Output the (x, y) coordinate of the center of the cell containing the given text.  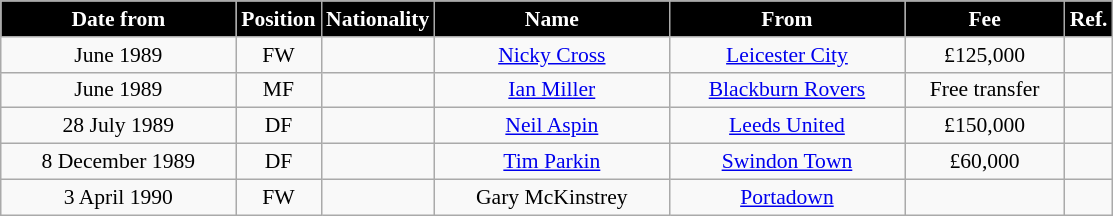
8 December 1989 (118, 162)
Name (552, 19)
Neil Aspin (552, 126)
Date from (118, 19)
Nationality (378, 19)
MF (278, 90)
Position (278, 19)
£150,000 (985, 126)
Nicky Cross (552, 55)
Swindon Town (786, 162)
Fee (985, 19)
Blackburn Rovers (786, 90)
Ref. (1089, 19)
£60,000 (985, 162)
28 July 1989 (118, 126)
Leicester City (786, 55)
Ian Miller (552, 90)
Gary McKinstrey (552, 197)
Free transfer (985, 90)
From (786, 19)
£125,000 (985, 55)
Leeds United (786, 126)
Tim Parkin (552, 162)
Portadown (786, 197)
3 April 1990 (118, 197)
